Scan for the cell matching the given text and deliver its (x, y) coordinate at center. 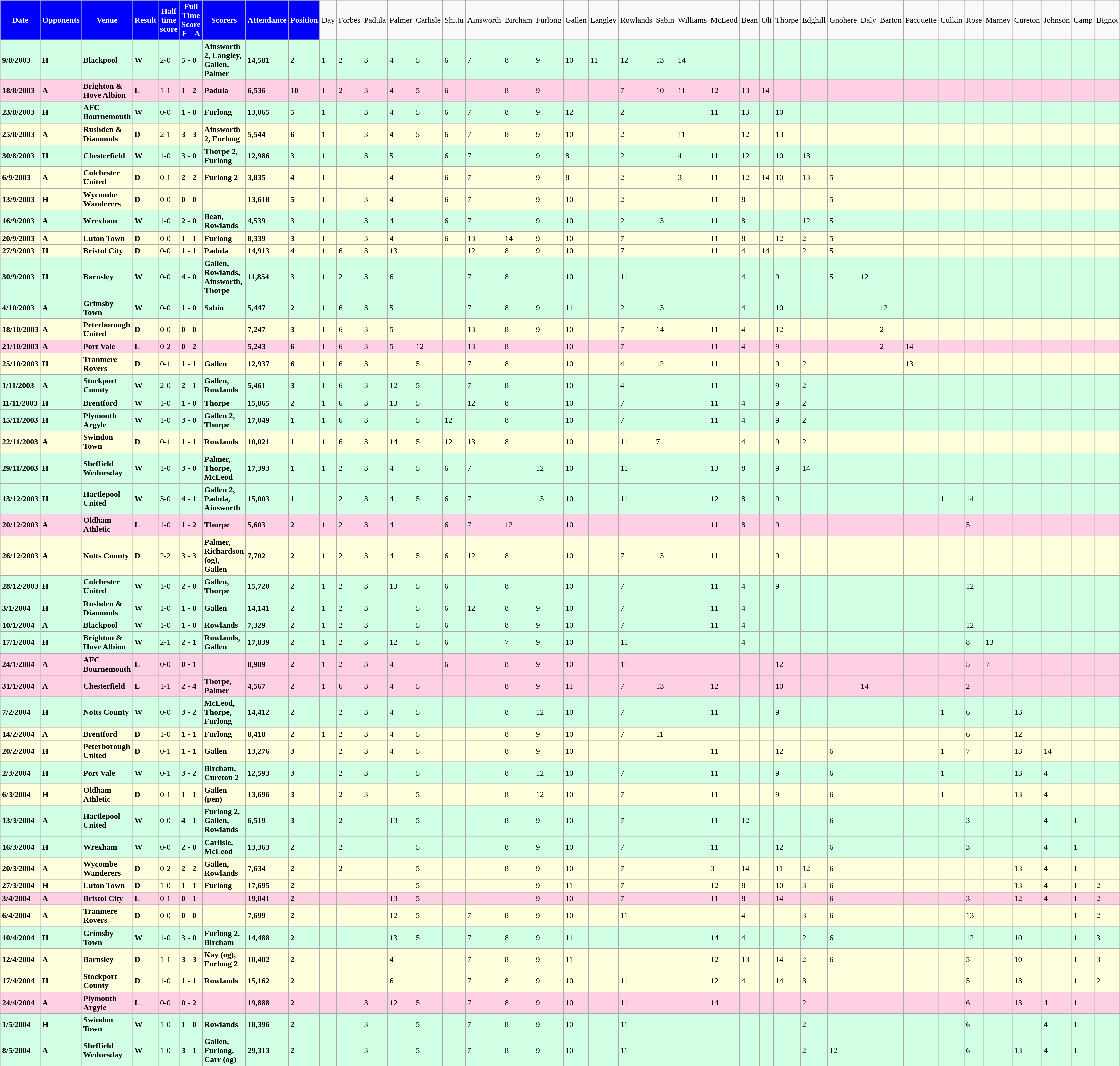
2 - 4 (191, 686)
17,049 (267, 420)
5,447 (267, 308)
2-2 (169, 555)
7,247 (267, 330)
18/8/2003 (20, 91)
26/12/2003 (20, 555)
1/11/2003 (20, 386)
8,418 (267, 734)
5,243 (267, 347)
20/2/2004 (20, 751)
18/10/2003 (20, 330)
Gallen, Furlong, Carr (og) (224, 1051)
13/9/2003 (20, 199)
17,695 (267, 886)
24/1/2004 (20, 664)
13,276 (267, 751)
Furlong 2, Gallen, Rowlands (224, 821)
Marney (998, 20)
Palmer, Thorpe, McLeod (224, 468)
13,363 (267, 847)
15,162 (267, 981)
3 - 1 (191, 1051)
Kay (og), Furlong 2 (224, 959)
16/9/2003 (20, 221)
Shittu (454, 20)
28/12/2003 (20, 586)
Result (145, 20)
6/9/2003 (20, 178)
Full Time ScoreF – A (191, 20)
8,339 (267, 238)
12/4/2004 (20, 959)
Furlong 2. Bircham (224, 937)
4,567 (267, 686)
10/1/2004 (20, 625)
Furlong 2 (224, 178)
3/4/2004 (20, 898)
Bircham (519, 20)
13/3/2004 (20, 821)
7,699 (267, 916)
Venue (107, 20)
31/1/2004 (20, 686)
Pacquette (921, 20)
Opponents (61, 20)
Thorpe, Palmer (224, 686)
Camp (1083, 20)
Bircham, Cureton 2 (224, 773)
30/8/2003 (20, 156)
21/10/2003 (20, 347)
27/3/2004 (20, 886)
Bean (749, 20)
23/8/2003 (20, 112)
Ainsworth (484, 20)
20/3/2004 (20, 868)
Palmer (401, 20)
6,536 (267, 91)
10/4/2004 (20, 937)
16/3/2004 (20, 847)
5,603 (267, 525)
Gallen, Thorpe (224, 586)
4/10/2003 (20, 308)
Culkin (951, 20)
29,313 (267, 1051)
27/9/2003 (20, 251)
Barton (891, 20)
Palmer, Richardson (og), Gallen (224, 555)
15,003 (267, 499)
Rose (974, 20)
25/8/2003 (20, 134)
29/11/2003 (20, 468)
Ainsworth 2, Langley, Gallen, Palmer (224, 60)
17/1/2004 (20, 642)
Bignot (1107, 20)
10,021 (267, 442)
4 - 0 (191, 277)
8/5/2004 (20, 1051)
9/8/2003 (20, 60)
12,937 (267, 364)
6/4/2004 (20, 916)
22/11/2003 (20, 442)
Johnson (1057, 20)
14,488 (267, 937)
19,041 (267, 898)
Carlisle (428, 20)
Position (304, 20)
13,065 (267, 112)
11/11/2003 (20, 403)
5,544 (267, 134)
6,519 (267, 821)
14,412 (267, 712)
Ainsworth 2, Furlong (224, 134)
Oli (767, 20)
20/9/2003 (20, 238)
25/10/2003 (20, 364)
17,393 (267, 468)
Forbes (349, 20)
11,854 (267, 277)
5 - 0 (191, 60)
Carlisle, McLeod (224, 847)
Gallen 2, Thorpe (224, 420)
7/2/2004 (20, 712)
20/12/2003 (20, 525)
Date (20, 20)
3-0 (169, 499)
17,839 (267, 642)
Daly (868, 20)
13,696 (267, 794)
Williams (692, 20)
15,720 (267, 586)
14,913 (267, 251)
Bean, Rowlands (224, 221)
Gallen 2, Padula, Ainsworth (224, 499)
19,888 (267, 1003)
8,909 (267, 664)
5,461 (267, 386)
10,402 (267, 959)
Scorers (224, 20)
15,865 (267, 403)
Gallen (pen) (224, 794)
13,618 (267, 199)
7,702 (267, 555)
14,581 (267, 60)
Half time score (169, 20)
13/12/2003 (20, 499)
Edghill (814, 20)
17/4/2004 (20, 981)
12,986 (267, 156)
3,835 (267, 178)
McLeod, Thorpe, Furlong (224, 712)
7,329 (267, 625)
Langley (603, 20)
4,539 (267, 221)
15/11/2003 (20, 420)
1/5/2004 (20, 1025)
Cureton (1027, 20)
Day (328, 20)
Gallen, Rowlands, Ainsworth, Thorpe (224, 277)
2/3/2004 (20, 773)
7,634 (267, 868)
30/9/2003 (20, 277)
Gnohere (843, 20)
12,593 (267, 773)
18,396 (267, 1025)
Attendance (267, 20)
14,141 (267, 608)
24/4/2004 (20, 1003)
3/1/2004 (20, 608)
Thorpe 2, Furlong (224, 156)
Rowlands, Gallen (224, 642)
6/3/2004 (20, 794)
McLeod (724, 20)
14/2/2004 (20, 734)
